Search for the cell housing the specified text and yield its [x, y] center coordinate. 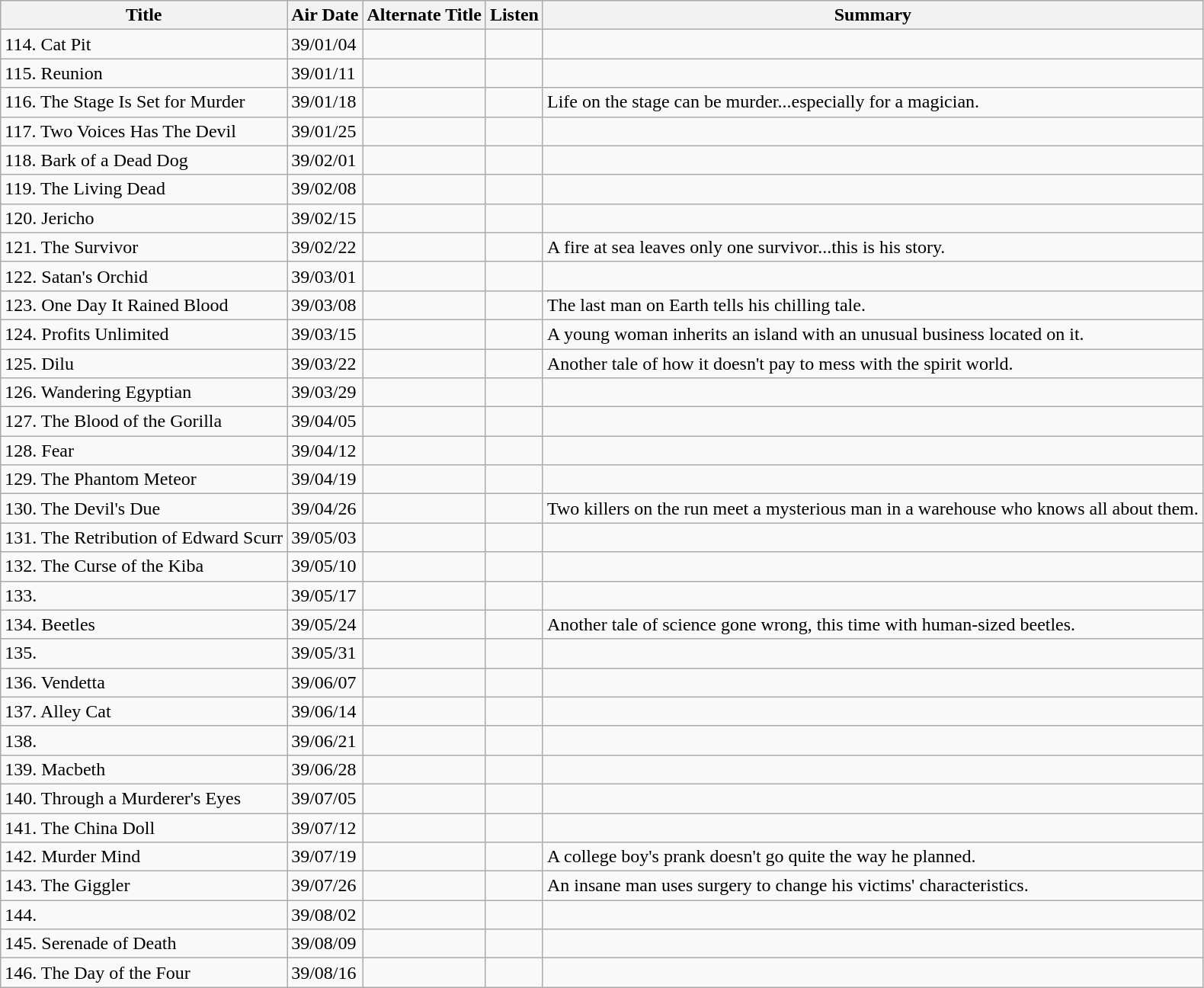
124. Profits Unlimited [144, 334]
140. Through a Murderer's Eyes [144, 798]
39/06/14 [325, 711]
39/01/25 [325, 131]
135. [144, 653]
Summary [873, 15]
39/03/22 [325, 364]
118. Bark of a Dead Dog [144, 160]
39/07/12 [325, 827]
39/04/12 [325, 451]
39/08/09 [325, 944]
Life on the stage can be murder...especially for a magician. [873, 102]
A young woman inherits an island with an unusual business located on it. [873, 334]
39/01/18 [325, 102]
39/07/19 [325, 857]
139. Macbeth [144, 769]
39/05/10 [325, 566]
132. The Curse of the Kiba [144, 566]
39/03/29 [325, 393]
Another tale of how it doesn't pay to mess with the spirit world. [873, 364]
39/08/16 [325, 973]
142. Murder Mind [144, 857]
122. Satan's Orchid [144, 276]
120. Jericho [144, 218]
39/06/07 [325, 682]
117. Two Voices Has The Devil [144, 131]
Another tale of science gone wrong, this time with human-sized beetles. [873, 624]
133. [144, 595]
39/03/08 [325, 305]
39/05/17 [325, 595]
136. Vendetta [144, 682]
126. Wandering Egyptian [144, 393]
39/04/19 [325, 480]
125. Dilu [144, 364]
114. Cat Pit [144, 44]
39/08/02 [325, 915]
39/01/11 [325, 73]
121. The Survivor [144, 247]
134. Beetles [144, 624]
39/05/03 [325, 537]
An insane man uses surgery to change his victims' characteristics. [873, 886]
39/01/04 [325, 44]
39/05/31 [325, 653]
119. The Living Dead [144, 189]
39/04/05 [325, 422]
Two killers on the run meet a mysterious man in a warehouse who knows all about them. [873, 508]
39/04/26 [325, 508]
123. One Day It Rained Blood [144, 305]
116. The Stage Is Set for Murder [144, 102]
115. Reunion [144, 73]
144. [144, 915]
143. The Giggler [144, 886]
Title [144, 15]
137. Alley Cat [144, 711]
130. The Devil's Due [144, 508]
39/02/01 [325, 160]
39/02/22 [325, 247]
39/03/01 [325, 276]
131. The Retribution of Edward Scurr [144, 537]
Air Date [325, 15]
A college boy's prank doesn't go quite the way he planned. [873, 857]
39/07/05 [325, 798]
127. The Blood of the Gorilla [144, 422]
39/07/26 [325, 886]
138. [144, 740]
39/03/15 [325, 334]
Alternate Title [424, 15]
39/05/24 [325, 624]
146. The Day of the Four [144, 973]
128. Fear [144, 451]
141. The China Doll [144, 827]
Listen [514, 15]
39/06/28 [325, 769]
129. The Phantom Meteor [144, 480]
39/02/08 [325, 189]
A fire at sea leaves only one survivor...this is his story. [873, 247]
The last man on Earth tells his chilling tale. [873, 305]
39/06/21 [325, 740]
39/02/15 [325, 218]
145. Serenade of Death [144, 944]
